Locate the cell with the specified text and output its (X, Y) center coordinate. 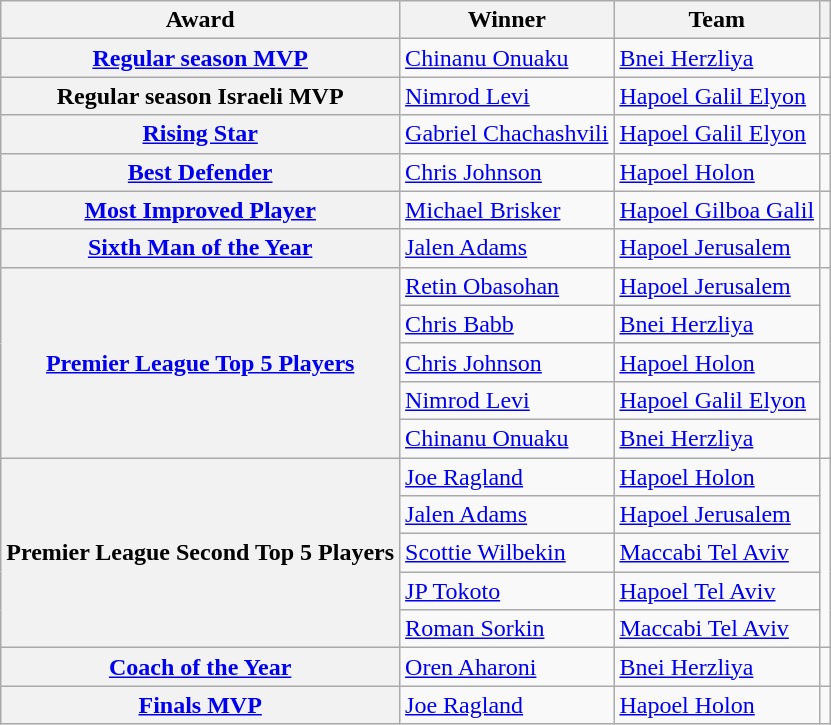
Rising Star (200, 134)
Finals MVP (200, 705)
Gabriel Chachashvili (507, 134)
Best Defender (200, 172)
Premier League Second Top 5 Players (200, 553)
Oren Aharoni (507, 667)
Regular season Israeli MVP (200, 96)
JP Tokoto (507, 591)
Scottie Wilbekin (507, 553)
Premier League Top 5 Players (200, 362)
Award (200, 20)
Retin Obasohan (507, 286)
Coach of the Year (200, 667)
Roman Sorkin (507, 629)
Sixth Man of the Year (200, 248)
Chris Babb (507, 324)
Most Improved Player (200, 210)
Winner (507, 20)
Team (717, 20)
Regular season MVP (200, 58)
Hapoel Tel Aviv (717, 591)
Hapoel Gilboa Galil (717, 210)
Michael Brisker (507, 210)
